Output the [X, Y] coordinate of the center of the cell containing the given text.  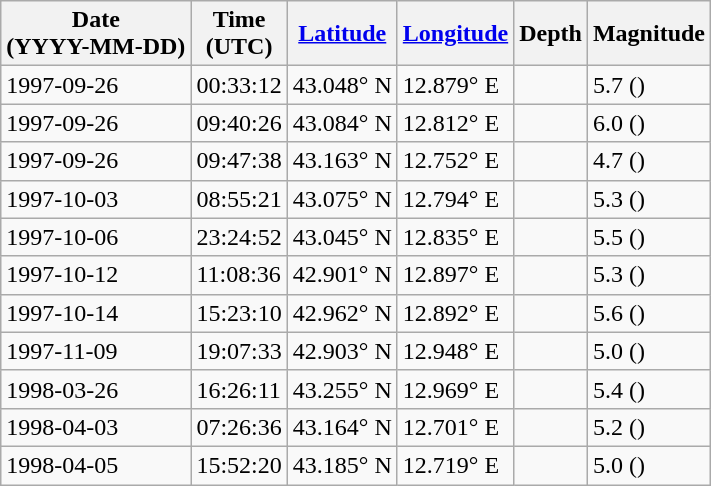
1997-10-03 [96, 199]
15:52:20 [239, 465]
1997-10-06 [96, 237]
43.048° N [342, 85]
16:26:11 [239, 389]
1997-10-12 [96, 275]
12.701° E [455, 427]
Time (UTC) [239, 34]
15:23:10 [239, 313]
12.897° E [455, 275]
42.962° N [342, 313]
42.901° N [342, 275]
5.7 () [648, 85]
09:47:38 [239, 161]
4.7 () [648, 161]
1997-11-09 [96, 351]
11:08:36 [239, 275]
12.892° E [455, 313]
5.6 () [648, 313]
5.4 () [648, 389]
5.2 () [648, 427]
07:26:36 [239, 427]
00:33:12 [239, 85]
43.084° N [342, 123]
1998-04-03 [96, 427]
Longitude [455, 34]
12.879° E [455, 85]
1997-10-14 [96, 313]
09:40:26 [239, 123]
Latitude [342, 34]
12.812° E [455, 123]
43.164° N [342, 427]
12.835° E [455, 237]
1998-03-26 [96, 389]
43.075° N [342, 199]
43.163° N [342, 161]
43.255° N [342, 389]
08:55:21 [239, 199]
12.794° E [455, 199]
Depth [551, 34]
1998-04-05 [96, 465]
5.5 () [648, 237]
Date (YYYY-MM-DD) [96, 34]
Magnitude [648, 34]
12.969° E [455, 389]
19:07:33 [239, 351]
23:24:52 [239, 237]
43.045° N [342, 237]
42.903° N [342, 351]
6.0 () [648, 123]
12.948° E [455, 351]
12.752° E [455, 161]
12.719° E [455, 465]
43.185° N [342, 465]
